Identify which cell holds the provided text, then report its [X, Y] central coordinate. 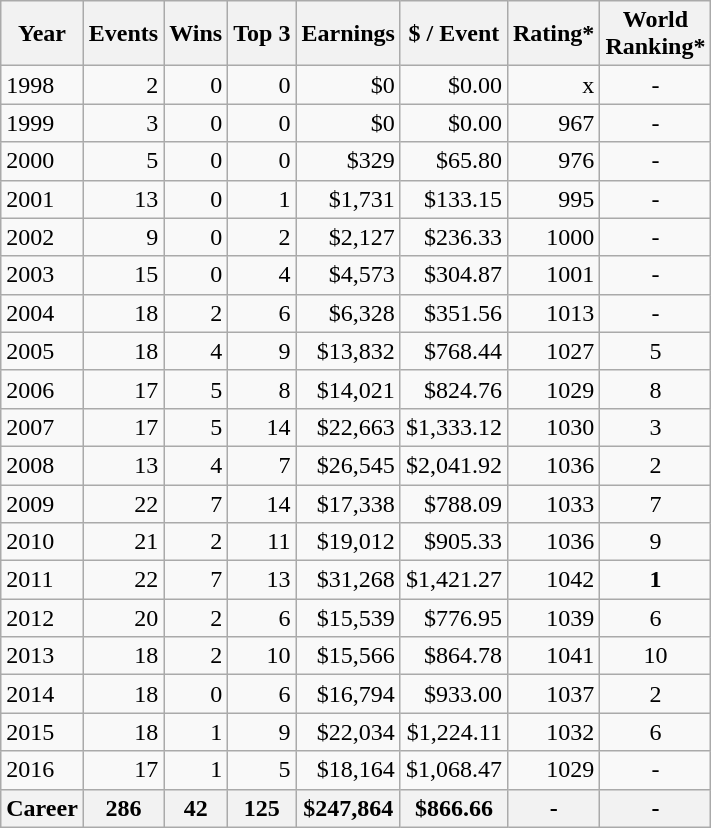
2001 [42, 199]
1037 [553, 694]
967 [553, 123]
20 [123, 618]
$ / Event [454, 34]
x [553, 85]
Year [42, 34]
$4,573 [348, 275]
11 [262, 542]
2007 [42, 427]
15 [123, 275]
Earnings [348, 34]
1030 [553, 427]
$776.95 [454, 618]
125 [262, 808]
$65.80 [454, 161]
$905.33 [454, 542]
2004 [42, 313]
$22,663 [348, 427]
$1,224.11 [454, 732]
$864.78 [454, 656]
21 [123, 542]
2011 [42, 580]
Career [42, 808]
2005 [42, 351]
1042 [553, 580]
$14,021 [348, 389]
$788.09 [454, 503]
$13,832 [348, 351]
$6,328 [348, 313]
1032 [553, 732]
2014 [42, 694]
$26,545 [348, 465]
1041 [553, 656]
$133.15 [454, 199]
$329 [348, 161]
2008 [42, 465]
$2,041.92 [454, 465]
1033 [553, 503]
Events [123, 34]
2012 [42, 618]
$933.00 [454, 694]
$16,794 [348, 694]
1013 [553, 313]
286 [123, 808]
2002 [42, 237]
995 [553, 199]
$1,068.47 [454, 770]
$1,731 [348, 199]
976 [553, 161]
$15,566 [348, 656]
1000 [553, 237]
$866.66 [454, 808]
$351.56 [454, 313]
42 [196, 808]
WorldRanking* [656, 34]
$247,864 [348, 808]
$768.44 [454, 351]
$22,034 [348, 732]
$15,539 [348, 618]
1998 [42, 85]
Wins [196, 34]
1027 [553, 351]
2003 [42, 275]
2006 [42, 389]
$18,164 [348, 770]
$824.76 [454, 389]
$304.87 [454, 275]
Top 3 [262, 34]
2015 [42, 732]
2010 [42, 542]
$1,333.12 [454, 427]
1999 [42, 123]
$1,421.27 [454, 580]
Rating* [553, 34]
1039 [553, 618]
$17,338 [348, 503]
2009 [42, 503]
2016 [42, 770]
$31,268 [348, 580]
$2,127 [348, 237]
1001 [553, 275]
2000 [42, 161]
$19,012 [348, 542]
2013 [42, 656]
$236.33 [454, 237]
